Detect which cell encompasses the target text, then output its [x, y] center coordinate. 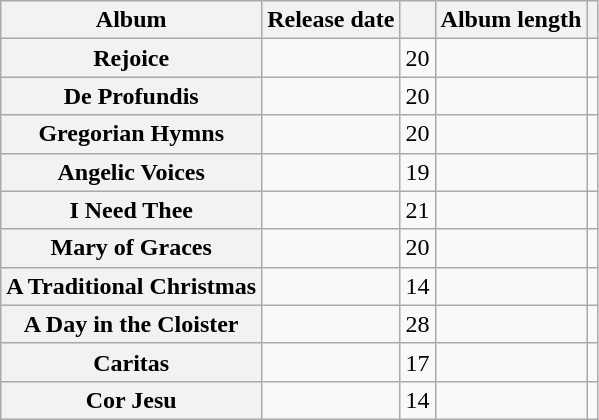
Rejoice [132, 58]
Release date [331, 20]
Mary of Graces [132, 248]
A Day in the Cloister [132, 324]
I Need Thee [132, 210]
Angelic Voices [132, 172]
17 [418, 362]
21 [418, 210]
Caritas [132, 362]
Gregorian Hymns [132, 134]
De Profundis [132, 96]
28 [418, 324]
Cor Jesu [132, 400]
Album [132, 20]
19 [418, 172]
Album length [511, 20]
A Traditional Christmas [132, 286]
